Identify which cell holds the provided text, then report its [x, y] central coordinate. 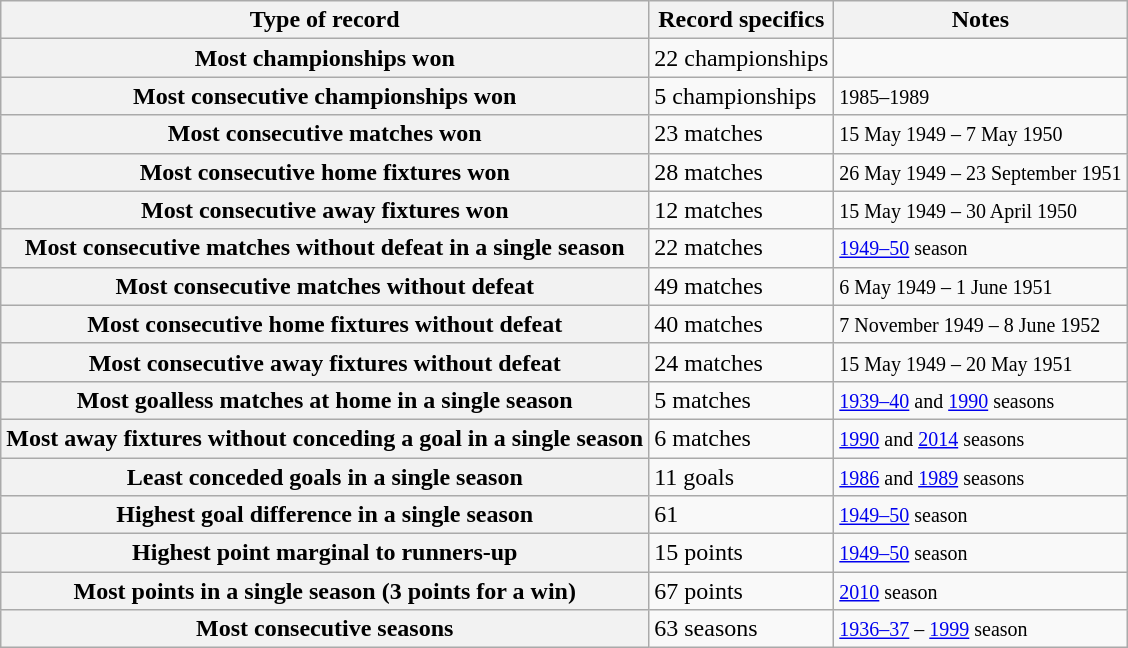
24 matches [742, 362]
Most consecutive matches without defeat [325, 286]
Most points in a single season (3 points for a win) [325, 591]
1986 and 1989 seasons [980, 477]
Highest point marginal to runners-up [325, 553]
15 May 1949 – 30 April 1950 [980, 210]
2010 season [980, 591]
Highest goal difference in a single season [325, 515]
61 [742, 515]
63 seasons [742, 629]
Most consecutive home fixtures without defeat [325, 324]
Most consecutive away fixtures won [325, 210]
1936–37 – 1999 season [980, 629]
23 matches [742, 134]
Most consecutive matches without defeat in a single season [325, 248]
Record specifics [742, 20]
Least conceded goals in a single season [325, 477]
Type of record [325, 20]
Most consecutive away fixtures without defeat [325, 362]
40 matches [742, 324]
7 November 1949 – 8 June 1952 [980, 324]
6 matches [742, 438]
5 championships [742, 96]
22 matches [742, 248]
67 points [742, 591]
Most consecutive home fixtures won [325, 172]
28 matches [742, 172]
Notes [980, 20]
Most consecutive matches won [325, 134]
22 championships [742, 58]
49 matches [742, 286]
12 matches [742, 210]
1939–40 and 1990 seasons [980, 400]
15 May 1949 – 20 May 1951 [980, 362]
6 May 1949 – 1 June 1951 [980, 286]
5 matches [742, 400]
15 points [742, 553]
Most goalless matches at home in a single season [325, 400]
15 May 1949 – 7 May 1950 [980, 134]
11 goals [742, 477]
Most consecutive championships won [325, 96]
Most away fixtures without conceding a goal in a single season [325, 438]
1985–1989 [980, 96]
26 May 1949 – 23 September 1951 [980, 172]
1990 and 2014 seasons [980, 438]
Most championships won [325, 58]
Most consecutive seasons [325, 629]
